Pinpoint the cell where the given text exists, returning its (x, y) midpoint coordinate. 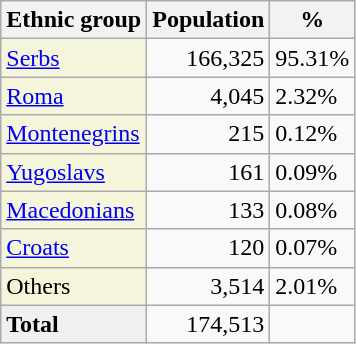
120 (208, 248)
2.01% (312, 286)
0.09% (312, 172)
Serbs (74, 58)
Ethnic group (74, 20)
Yugoslavs (74, 172)
0.12% (312, 134)
95.31% (312, 58)
Macedonians (74, 210)
% (312, 20)
3,514 (208, 286)
4,045 (208, 96)
215 (208, 134)
166,325 (208, 58)
Croats (74, 248)
Others (74, 286)
Montenegrins (74, 134)
133 (208, 210)
2.32% (312, 96)
Population (208, 20)
0.07% (312, 248)
161 (208, 172)
0.08% (312, 210)
Total (74, 324)
174,513 (208, 324)
Roma (74, 96)
